Identify which cell holds the provided text, then report its (X, Y) central coordinate. 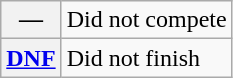
DNF (31, 58)
Did not finish (146, 58)
Did not compete (146, 20)
— (31, 20)
